Search for the cell housing the specified text and yield its [x, y] center coordinate. 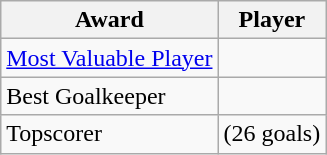
Award [110, 20]
Topscorer [110, 134]
Most Valuable Player [110, 58]
Best Goalkeeper [110, 96]
Player [272, 20]
(26 goals) [272, 134]
